Locate the cell with the specified text and output its [X, Y] center coordinate. 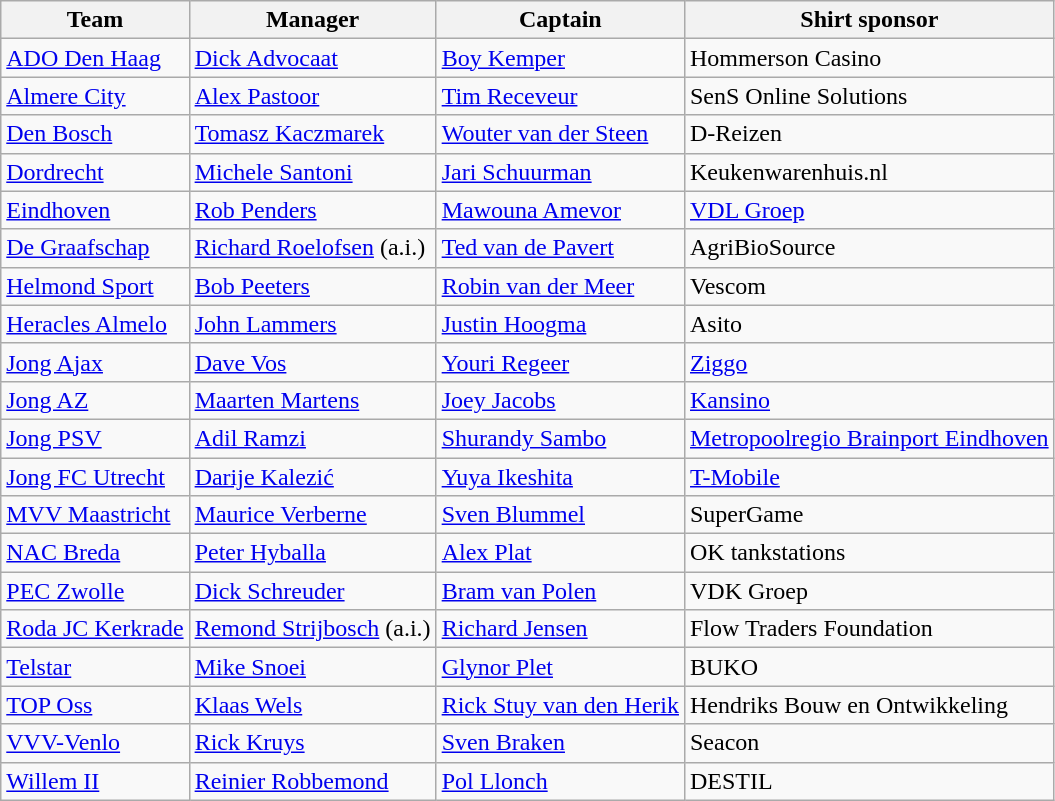
VDL Groep [869, 210]
Dick Advocaat [312, 58]
Telstar [95, 667]
Team [95, 20]
Richard Jensen [560, 629]
Rob Penders [312, 210]
Sven Braken [560, 743]
Wouter van der Steen [560, 134]
Maurice Verberne [312, 515]
PEC Zwolle [95, 591]
Joey Jacobs [560, 400]
Metropoolregio Brainport Eindhoven [869, 438]
Eindhoven [95, 210]
VVV-Venlo [95, 743]
Remond Strijbosch (a.i.) [312, 629]
Kansino [869, 400]
TOP Oss [95, 705]
Peter Hyballa [312, 553]
Darije Kalezić [312, 477]
Helmond Sport [95, 286]
Justin Hoogma [560, 324]
Tim Receveur [560, 96]
Dordrecht [95, 172]
Shurandy Sambo [560, 438]
Richard Roelofsen (a.i.) [312, 248]
Jong Ajax [95, 362]
Tomasz Kaczmarek [312, 134]
Pol Llonch [560, 781]
Dick Schreuder [312, 591]
Jong PSV [95, 438]
Hommerson Casino [869, 58]
Michele Santoni [312, 172]
Shirt sponsor [869, 20]
VDK Groep [869, 591]
Jong AZ [95, 400]
Glynor Plet [560, 667]
Manager [312, 20]
BUKO [869, 667]
Flow Traders Foundation [869, 629]
Reinier Robbemond [312, 781]
Roda JC Kerkrade [95, 629]
De Graafschap [95, 248]
DESTIL [869, 781]
Bram van Polen [560, 591]
Sven Blummel [560, 515]
Jong FC Utrecht [95, 477]
Boy Kemper [560, 58]
Almere City [95, 96]
Seacon [869, 743]
Captain [560, 20]
Willem II [95, 781]
Youri Regeer [560, 362]
Robin van der Meer [560, 286]
SuperGame [869, 515]
NAC Breda [95, 553]
Ziggo [869, 362]
D-Reizen [869, 134]
Alex Pastoor [312, 96]
Mike Snoei [312, 667]
Adil Ramzi [312, 438]
Keukenwarenhuis.nl [869, 172]
Hendriks Bouw en Ontwikkeling [869, 705]
Dave Vos [312, 362]
Mawouna Amevor [560, 210]
Rick Stuy van den Herik [560, 705]
Den Bosch [95, 134]
ADO Den Haag [95, 58]
SenS Online Solutions [869, 96]
T-Mobile [869, 477]
Bob Peeters [312, 286]
Vescom [869, 286]
John Lammers [312, 324]
Klaas Wels [312, 705]
Alex Plat [560, 553]
Jari Schuurman [560, 172]
Ted van de Pavert [560, 248]
Rick Kruys [312, 743]
MVV Maastricht [95, 515]
AgriBioSource [869, 248]
Maarten Martens [312, 400]
Asito [869, 324]
Heracles Almelo [95, 324]
OK tankstations [869, 553]
Yuya Ikeshita [560, 477]
